From the cell containing the given text, extract its center point as (x, y) coordinate. 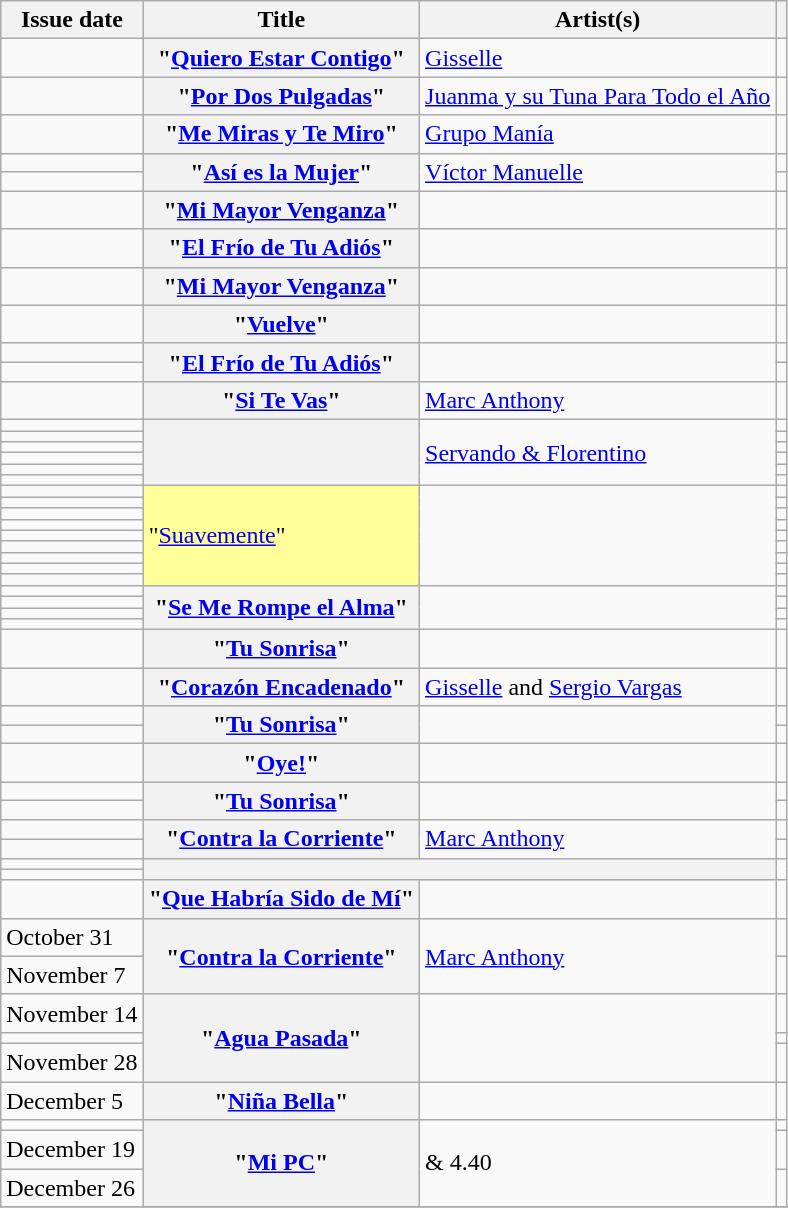
& 4.40 (598, 1164)
Gisselle and Sergio Vargas (598, 687)
"Suavemente" (281, 536)
"Se Me Rompe el Alma" (281, 607)
November 14 (72, 1013)
"Que Habría Sido de Mí" (281, 899)
December 5 (72, 1101)
"Agua Pasada" (281, 1038)
"Vuelve" (281, 324)
Víctor Manuelle (598, 172)
Artist(s) (598, 20)
"Corazón Encadenado" (281, 687)
"Si Te Vas" (281, 400)
Grupo Manía (598, 134)
Servando & Florentino (598, 452)
November 7 (72, 975)
Issue date (72, 20)
"Por Dos Pulgadas" (281, 96)
"Niña Bella" (281, 1101)
December 19 (72, 1150)
Gisselle (598, 58)
"Oye!" (281, 763)
"Mi PC" (281, 1164)
December 26 (72, 1188)
"Me Miras y Te Miro" (281, 134)
Juanma y su Tuna Para Todo el Año (598, 96)
November 28 (72, 1062)
"Así es la Mujer" (281, 172)
Title (281, 20)
"Quiero Estar Contigo" (281, 58)
October 31 (72, 937)
